From the cell containing the given text, extract its center point as (X, Y) coordinate. 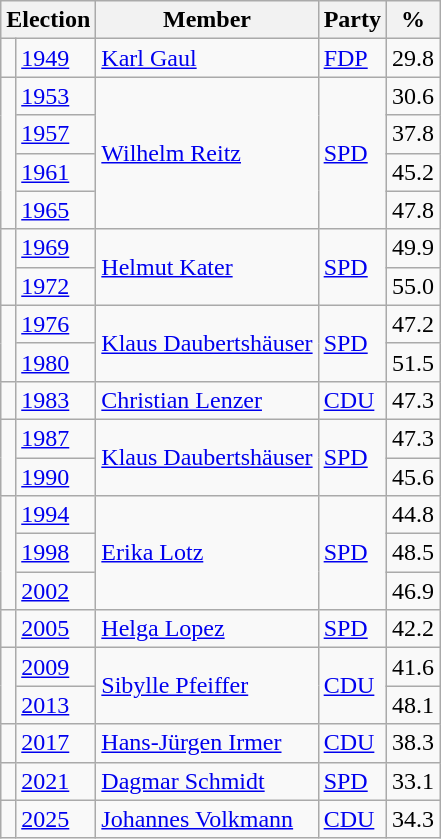
1957 (56, 134)
1990 (56, 477)
Helga Lopez (207, 629)
FDP (352, 58)
37.8 (414, 134)
1969 (56, 248)
% (414, 20)
Member (207, 20)
44.8 (414, 515)
Helmut Kater (207, 267)
2021 (56, 781)
1976 (56, 324)
51.5 (414, 362)
1949 (56, 58)
42.2 (414, 629)
34.3 (414, 819)
33.1 (414, 781)
2002 (56, 591)
47.8 (414, 210)
Wilhelm Reitz (207, 153)
2009 (56, 667)
1980 (56, 362)
1998 (56, 553)
1983 (56, 400)
Hans-Jürgen Irmer (207, 743)
45.6 (414, 477)
Dagmar Schmidt (207, 781)
1972 (56, 286)
29.8 (414, 58)
41.6 (414, 667)
Election (48, 20)
45.2 (414, 172)
49.9 (414, 248)
Erika Lotz (207, 553)
48.5 (414, 553)
46.9 (414, 591)
48.1 (414, 705)
55.0 (414, 286)
Karl Gaul (207, 58)
38.3 (414, 743)
1965 (56, 210)
Party (352, 20)
2025 (56, 819)
1953 (56, 96)
47.2 (414, 324)
Johannes Volkmann (207, 819)
1994 (56, 515)
Sibylle Pfeiffer (207, 686)
2017 (56, 743)
1987 (56, 438)
30.6 (414, 96)
2005 (56, 629)
Christian Lenzer (207, 400)
1961 (56, 172)
2013 (56, 705)
